Return [X, Y] of the center of cell containing provided text 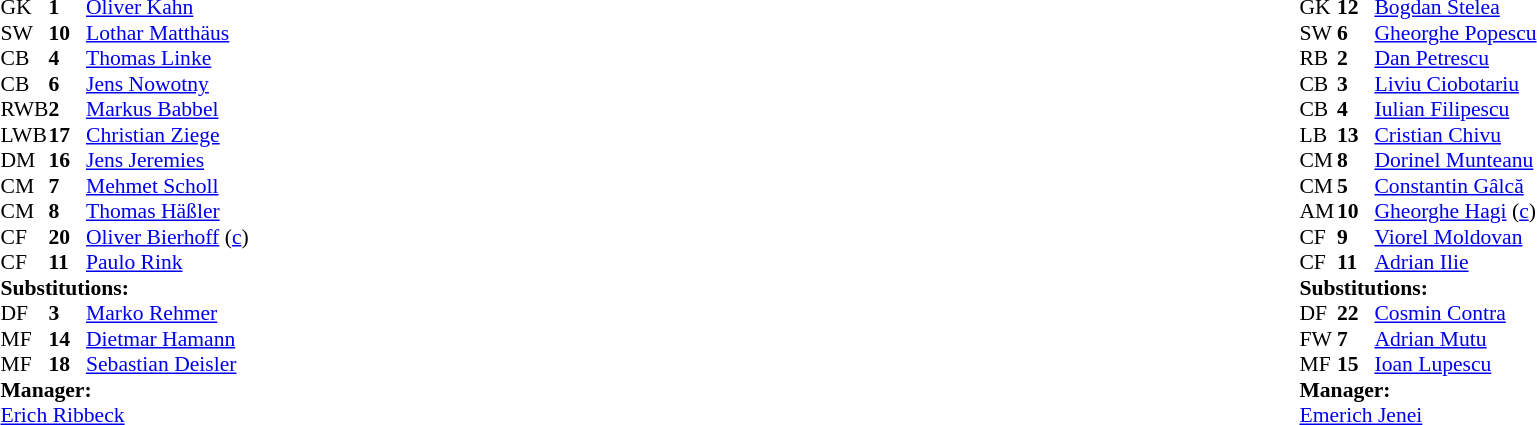
Markus Babbel [168, 109]
22 [1356, 313]
Thomas Häßler [168, 211]
Jens Jeremies [168, 161]
Cosmin Contra [1455, 313]
Dietmar Hamann [168, 339]
17 [67, 135]
AM [1318, 211]
Constantin Gâlcă [1455, 186]
Adrian Mutu [1455, 339]
15 [1356, 365]
Viorel Moldovan [1455, 237]
LB [1318, 135]
Gheorghe Hagi (c) [1455, 211]
Mehmet Scholl [168, 186]
LWB [24, 135]
Iulian Filipescu [1455, 109]
Thomas Linke [168, 59]
5 [1356, 186]
Christian Ziege [168, 135]
Dan Petrescu [1455, 59]
Marko Rehmer [168, 313]
Adrian Ilie [1455, 263]
Liviu Ciobotariu [1455, 84]
RWB [24, 109]
RB [1318, 59]
16 [67, 161]
Oliver Bierhoff (c) [168, 237]
18 [67, 365]
Ioan Lupescu [1455, 365]
13 [1356, 135]
Gheorghe Popescu [1455, 33]
20 [67, 237]
Lothar Matthäus [168, 33]
Dorinel Munteanu [1455, 161]
14 [67, 339]
FW [1318, 339]
Jens Nowotny [168, 84]
9 [1356, 237]
Sebastian Deisler [168, 365]
Paulo Rink [168, 263]
DM [24, 161]
Cristian Chivu [1455, 135]
